Identify which cell holds the provided text, then report its (x, y) central coordinate. 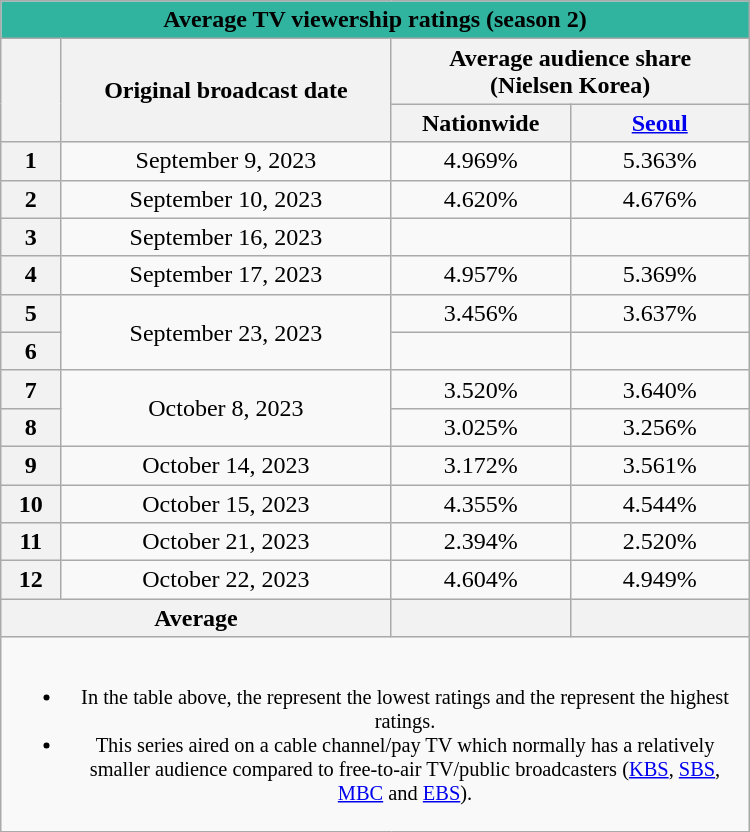
4.949% (660, 580)
3.637% (660, 313)
4.957% (480, 275)
6 (31, 351)
2.394% (480, 542)
5.363% (660, 161)
October 22, 2023 (226, 580)
4 (31, 275)
Average audience share(Nielsen Korea) (570, 72)
10 (31, 503)
October 14, 2023 (226, 465)
Original broadcast date (226, 90)
7 (31, 389)
Average TV viewership ratings (season 2) (375, 20)
2.520% (660, 542)
3.520% (480, 389)
September 10, 2023 (226, 199)
September 16, 2023 (226, 237)
4.355% (480, 503)
2 (31, 199)
Average (196, 618)
3.172% (480, 465)
11 (31, 542)
3 (31, 237)
Seoul (660, 123)
9 (31, 465)
4.544% (660, 503)
October 8, 2023 (226, 408)
3.256% (660, 427)
3.561% (660, 465)
4.969% (480, 161)
3.640% (660, 389)
October 21, 2023 (226, 542)
3.456% (480, 313)
4.676% (660, 199)
8 (31, 427)
October 15, 2023 (226, 503)
5.369% (660, 275)
4.604% (480, 580)
3.025% (480, 427)
September 9, 2023 (226, 161)
12 (31, 580)
4.620% (480, 199)
1 (31, 161)
5 (31, 313)
September 23, 2023 (226, 332)
September 17, 2023 (226, 275)
Nationwide (480, 123)
